Locate the cell with the specified text and output its (x, y) center coordinate. 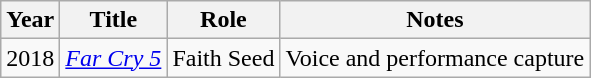
Year (30, 20)
2018 (30, 58)
Faith Seed (224, 58)
Notes (435, 20)
Title (114, 20)
Role (224, 20)
Voice and performance capture (435, 58)
Far Cry 5 (114, 58)
